Locate the cell with the specified text and output its (x, y) center coordinate. 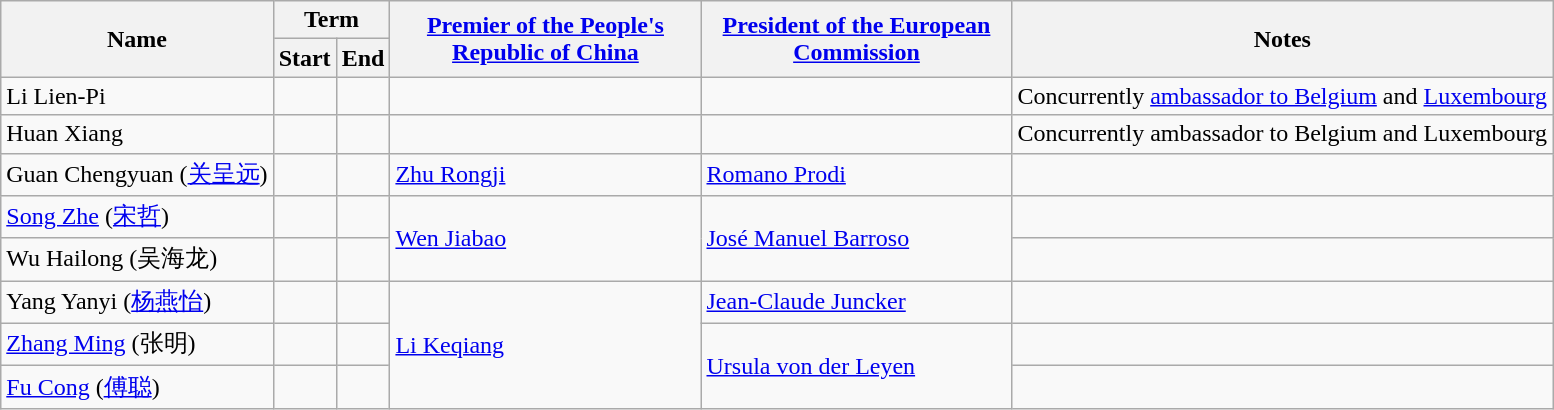
Ursula von der Leyen (856, 366)
Jean-Claude Juncker (856, 302)
Guan Chengyuan (关呈远) (137, 174)
Wu Hailong (吴海龙) (137, 260)
Zhu Rongji (546, 174)
Romano Prodi (856, 174)
Name (137, 39)
Yang Yanyi (杨燕怡) (137, 302)
Song Zhe (宋哲) (137, 218)
Li Lien-Pi (137, 96)
Wen Jiabao (546, 238)
President of the European Commission (856, 39)
José Manuel Barroso (856, 238)
Zhang Ming (张明) (137, 344)
Term (332, 20)
End (363, 58)
Li Keqiang (546, 345)
Premier of the People's Republic of China (546, 39)
Huan Xiang (137, 134)
Fu Cong (傅聪) (137, 388)
Notes (1282, 39)
Start (304, 58)
